Scan for the cell matching the given text and deliver its [X, Y] coordinate at center. 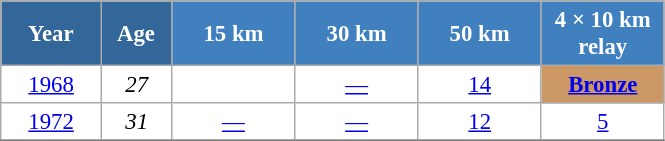
1968 [52, 85]
50 km [480, 34]
Bronze [602, 85]
30 km [356, 34]
1972 [52, 122]
4 × 10 km relay [602, 34]
14 [480, 85]
Age [136, 34]
31 [136, 122]
5 [602, 122]
15 km [234, 34]
Year [52, 34]
12 [480, 122]
27 [136, 85]
